Find where the given text appears and provide that cell's center as (X, Y) coordinate. 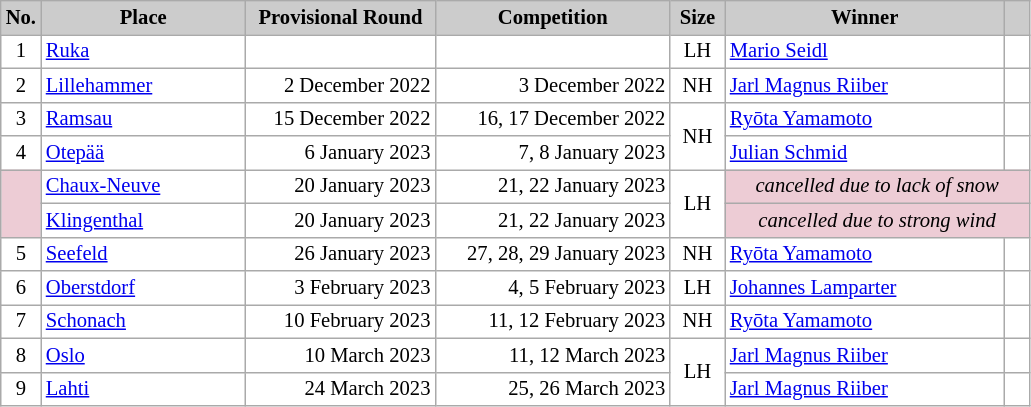
Schonach (144, 321)
Otepää (144, 153)
8 (21, 355)
3 (21, 119)
6 (21, 287)
No. (21, 17)
3 December 2022 (552, 85)
27, 28, 29 January 2023 (552, 254)
cancelled due to lack of snow (877, 186)
6 January 2023 (341, 153)
Ruka (144, 51)
11, 12 March 2023 (552, 355)
Oslo (144, 355)
4, 5 February 2023 (552, 287)
5 (21, 254)
Competition (552, 17)
cancelled due to strong wind (877, 220)
7 (21, 321)
11, 12 February 2023 (552, 321)
Seefeld (144, 254)
Size (698, 17)
15 December 2022 (341, 119)
Oberstdorf (144, 287)
2 (21, 85)
10 March 2023 (341, 355)
2 December 2022 (341, 85)
7, 8 January 2023 (552, 153)
Klingenthal (144, 220)
Ramsau (144, 119)
16, 17 December 2022 (552, 119)
Lillehammer (144, 85)
25, 26 March 2023 (552, 389)
Provisional Round (341, 17)
10 February 2023 (341, 321)
Julian Schmid (865, 153)
1 (21, 51)
9 (21, 389)
Place (144, 17)
24 March 2023 (341, 389)
4 (21, 153)
Chaux-Neuve (144, 186)
Lahti (144, 389)
Mario Seidl (865, 51)
Johannes Lamparter (865, 287)
Winner (865, 17)
3 February 2023 (341, 287)
26 January 2023 (341, 254)
